Detect which cell encompasses the target text, then output its (X, Y) center coordinate. 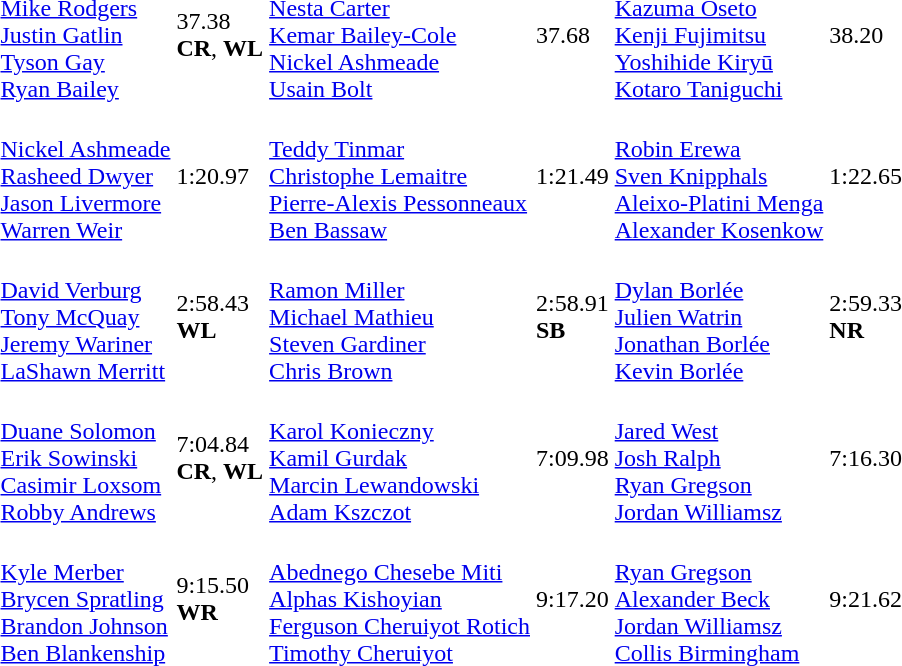
Karol KoniecznyKamil GurdakMarcin LewandowskiAdam Kszczot (400, 458)
Jared WestJosh RalphRyan GregsonJordan Williamsz (719, 458)
1:20.97 (220, 176)
1:21.49 (572, 176)
Teddy TinmarChristophe LemaitrePierre-Alexis PessonneauxBen Bassaw (400, 176)
2:58.43WL (220, 317)
Robin ErewaSven KnipphalsAleixo-Platini MengaAlexander Kosenkow (719, 176)
7:04.84CR, WL (220, 458)
7:09.98 (572, 458)
2:58.91SB (572, 317)
Dylan BorléeJulien WatrinJonathan BorléeKevin Borlée (719, 317)
Ramon MillerMichael MathieuSteven GardinerChris Brown (400, 317)
